Pinpoint the cell where the given text exists, returning its [X, Y] midpoint coordinate. 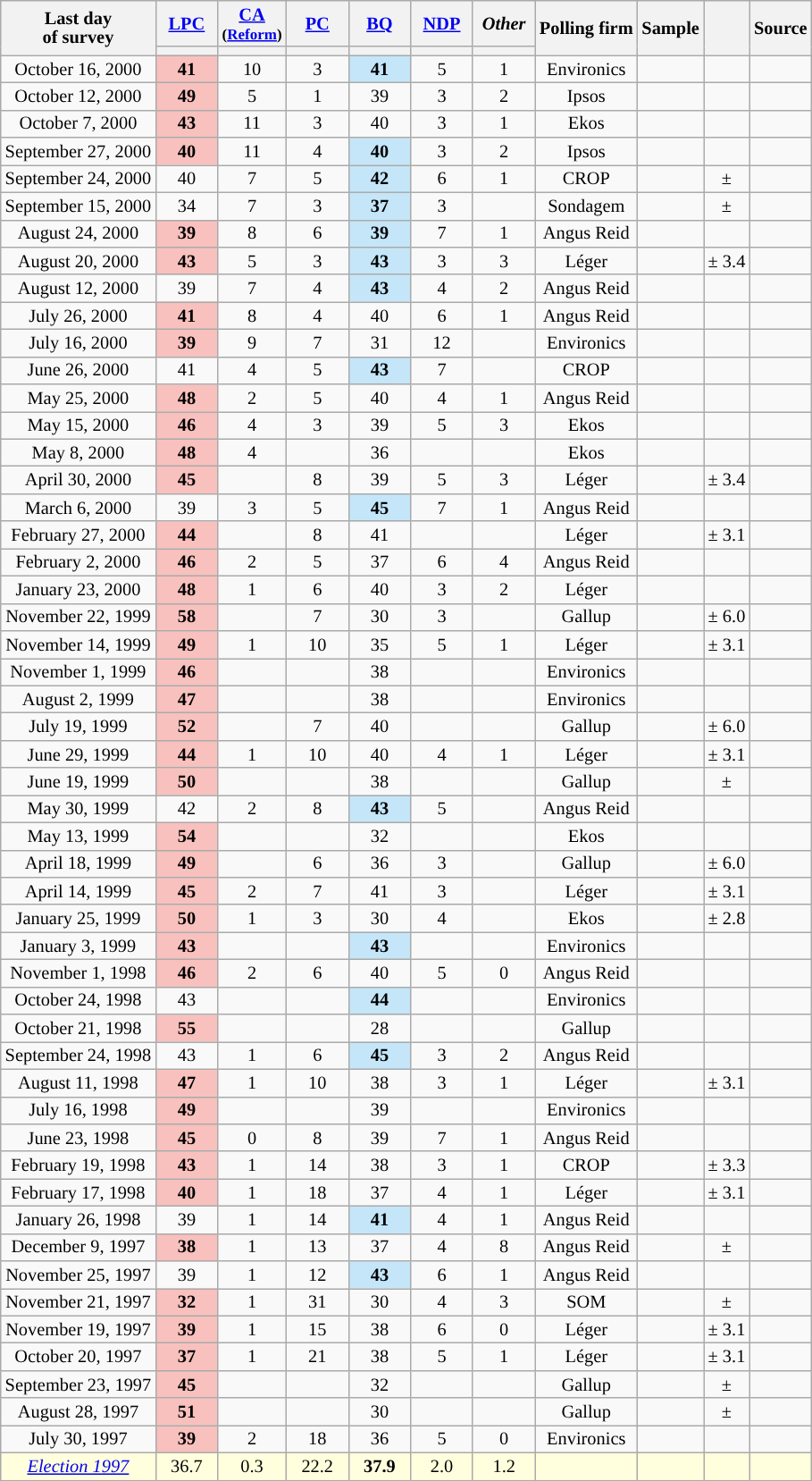
June 26, 2000 [79, 370]
Election 1997 [79, 1466]
January 23, 2000 [79, 590]
37.9 [380, 1466]
July 19, 1999 [79, 726]
January 3, 1999 [79, 946]
Sample [670, 27]
January 26, 1998 [79, 1219]
October 21, 1998 [79, 1028]
February 2, 2000 [79, 561]
March 6, 2000 [79, 508]
February 17, 1998 [79, 1192]
September 24, 2000 [79, 179]
October 12, 2000 [79, 97]
May 25, 2000 [79, 399]
June 19, 1999 [79, 781]
Last day of survey [79, 27]
BQ [380, 23]
0.3 [252, 1466]
21 [317, 1357]
January 25, 1999 [79, 919]
October 20, 1997 [79, 1357]
August 28, 1997 [79, 1412]
February 19, 1998 [79, 1165]
April 18, 1999 [79, 863]
22.2 [317, 1466]
SOM [586, 1301]
July 16, 1998 [79, 1110]
± 3.3 [727, 1165]
Other [504, 23]
December 9, 1997 [79, 1248]
LPC [187, 23]
September 15, 2000 [79, 206]
28 [380, 1028]
August 12, 2000 [79, 288]
15 [317, 1330]
August 24, 2000 [79, 234]
November 14, 1999 [79, 644]
Sondagem [586, 206]
July 26, 2000 [79, 316]
July 30, 1997 [79, 1439]
August 11, 1998 [79, 1083]
13 [317, 1248]
58 [187, 617]
34 [187, 206]
54 [187, 837]
September 23, 1997 [79, 1384]
May 13, 1999 [79, 837]
October 16, 2000 [79, 70]
± 2.8 [727, 919]
NDP [442, 23]
July 16, 2000 [79, 343]
2.0 [442, 1466]
August 20, 2000 [79, 261]
September 24, 1998 [79, 1055]
June 23, 1998 [79, 1137]
May 30, 1999 [79, 808]
Polling firm [586, 27]
May 8, 2000 [79, 452]
May 15, 2000 [79, 425]
CA (Reform) [252, 23]
February 27, 2000 [79, 534]
November 25, 1997 [79, 1275]
November 1, 1999 [79, 672]
55 [187, 1028]
August 2, 1999 [79, 699]
Source [781, 27]
November 22, 1999 [79, 617]
September 27, 2000 [79, 152]
36.7 [187, 1466]
April 30, 2000 [79, 481]
November 1, 1998 [79, 972]
9 [252, 343]
April 14, 1999 [79, 890]
52 [187, 726]
51 [187, 1412]
35 [380, 644]
November 21, 1997 [79, 1301]
November 19, 1997 [79, 1330]
October 7, 2000 [79, 123]
June 29, 1999 [79, 754]
1.2 [504, 1466]
PC [317, 23]
October 24, 1998 [79, 1001]
